Identify which cell holds the provided text, then report its (X, Y) central coordinate. 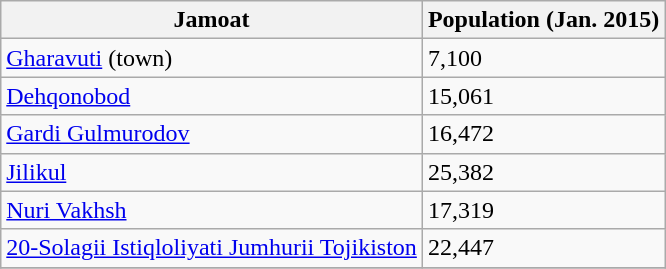
Nuri Vakhsh (212, 210)
Gardi Gulmurodov (212, 134)
15,061 (543, 96)
16,472 (543, 134)
Gharavuti (town) (212, 58)
7,100 (543, 58)
20-Solagii Istiqloliyati Jumhurii Tojikiston (212, 248)
25,382 (543, 172)
Jilikul (212, 172)
Dehqonobod (212, 96)
Population (Jan. 2015) (543, 20)
Jamoat (212, 20)
22,447 (543, 248)
17,319 (543, 210)
